Identify which cell holds the provided text, then report its [x, y] central coordinate. 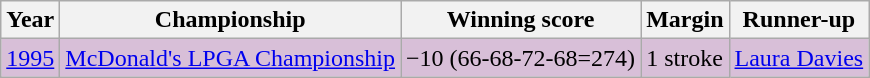
Runner-up [799, 20]
1 stroke [685, 58]
Laura Davies [799, 58]
Championship [230, 20]
Winning score [521, 20]
Year [30, 20]
1995 [30, 58]
Margin [685, 20]
McDonald's LPGA Championship [230, 58]
−10 (66-68-72-68=274) [521, 58]
